Search for the cell housing the specified text and yield its (X, Y) center coordinate. 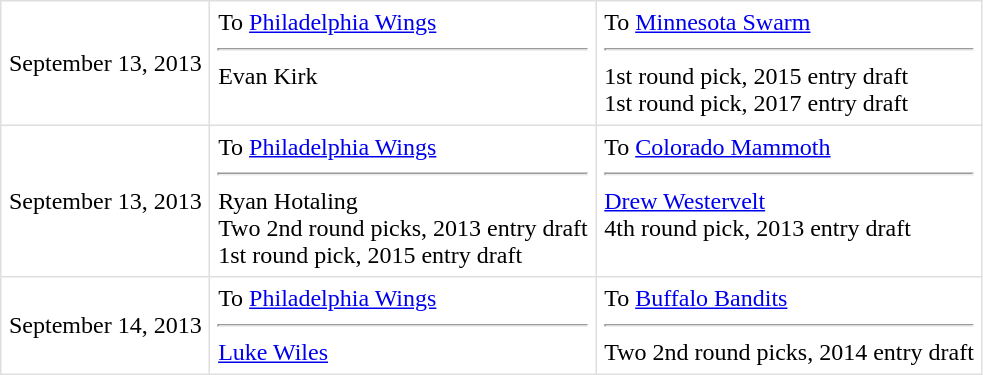
To Philadelphia WingsEvan Kirk (403, 63)
To Minnesota Swarm1st round pick, 2015 entry draft1st round pick, 2017 entry draft (789, 63)
To Philadelphia WingsLuke Wiles (403, 326)
To Colorado MammothDrew Westervelt4th round pick, 2013 entry draft (789, 201)
To Buffalo BanditsTwo 2nd round picks, 2014 entry draft (789, 326)
September 14, 2013 (106, 326)
To Philadelphia WingsRyan HotalingTwo 2nd round picks, 2013 entry draft1st round pick, 2015 entry draft (403, 201)
